From the cell containing the given text, extract its center point as (x, y) coordinate. 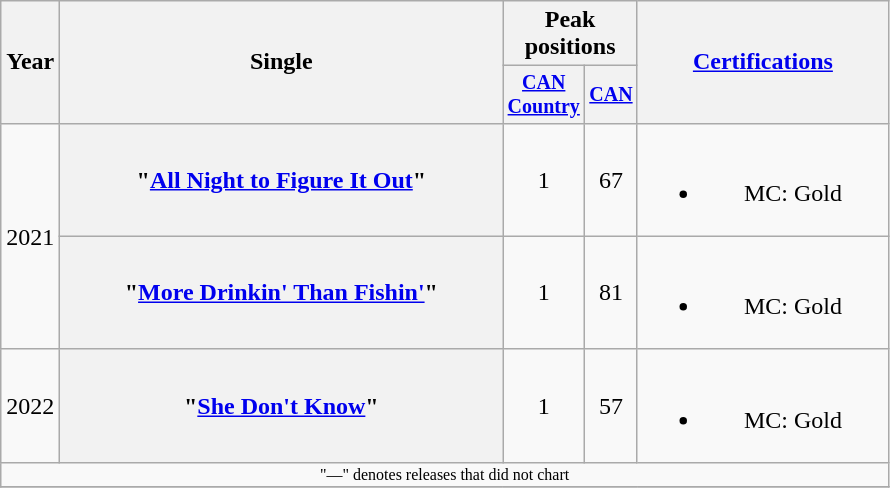
"—" denotes releases that did not chart (445, 474)
67 (612, 180)
CAN (612, 94)
Single (282, 62)
"She Don't Know" (282, 406)
2021 (30, 236)
CANCountry (544, 94)
"More Drinkin' Than Fishin'" (282, 292)
2022 (30, 406)
Year (30, 62)
81 (612, 292)
"All Night to Figure It Out" (282, 180)
Peakpositions (570, 34)
Certifications (762, 62)
57 (612, 406)
